Provide the (x, y) coordinate of the cell's center where the given text is located.  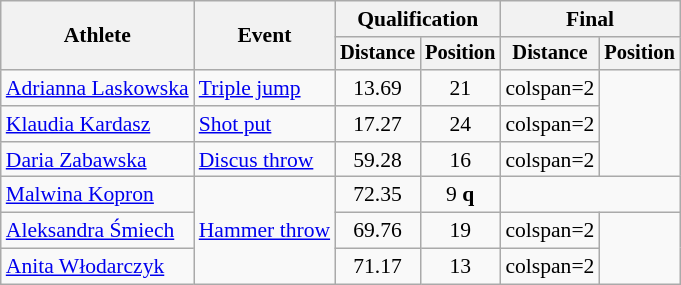
Hammer throw (264, 230)
16 (460, 160)
21 (460, 88)
Triple jump (264, 88)
Athlete (98, 36)
Aleksandra Śmiech (98, 231)
69.76 (378, 231)
Klaudia Kardasz (98, 124)
Adrianna Laskowska (98, 88)
59.28 (378, 160)
19 (460, 231)
72.35 (378, 195)
17.27 (378, 124)
13 (460, 267)
Event (264, 36)
24 (460, 124)
Daria Zabawska (98, 160)
Malwina Kopron (98, 195)
13.69 (378, 88)
Shot put (264, 124)
71.17 (378, 267)
Final (590, 19)
Discus throw (264, 160)
Qualification (418, 19)
Anita Włodarczyk (98, 267)
9 q (460, 195)
